Return [X, Y] of the center of cell containing provided text 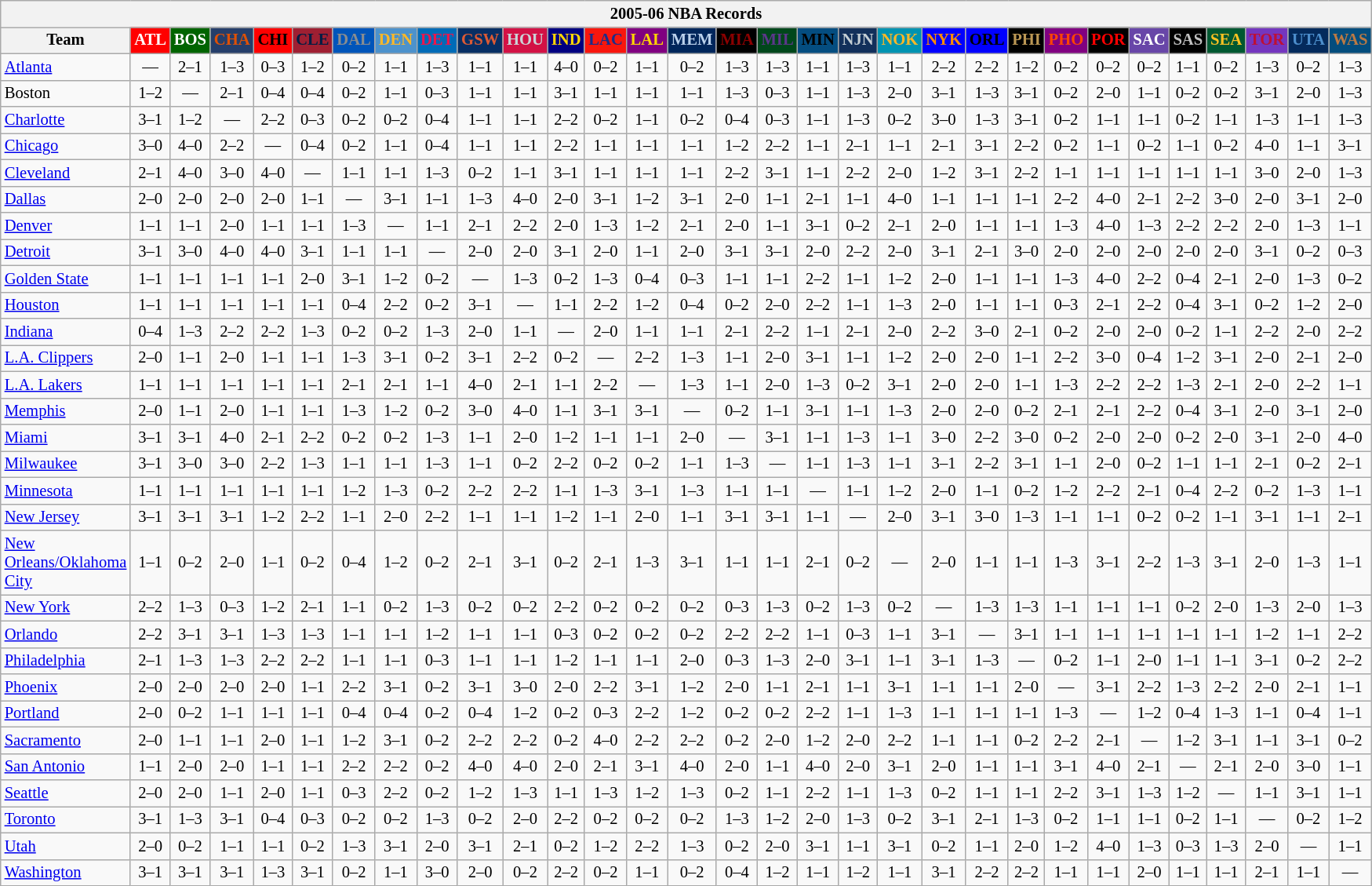
L.A. Lakers [66, 385]
Atlanta [66, 67]
Seattle [66, 793]
MIL [778, 40]
LAC [606, 40]
Indiana [66, 332]
Sacramento [66, 740]
NYK [944, 40]
DEN [395, 40]
DET [437, 40]
Miami [66, 437]
CHA [232, 40]
CHI [273, 40]
SAC [1148, 40]
Charlotte [66, 120]
Phoenix [66, 687]
NJN [858, 40]
Detroit [66, 252]
SEA [1226, 40]
2005-06 NBA Records [686, 13]
CLE [312, 40]
Toronto [66, 819]
Houston [66, 305]
Philadelphia [66, 661]
Boston [66, 93]
DAL [353, 40]
Utah [66, 846]
New York [66, 607]
GSW [480, 40]
Dallas [66, 199]
PHI [1026, 40]
ATL [151, 40]
TOR [1267, 40]
San Antonio [66, 767]
PHO [1066, 40]
NOK [901, 40]
HOU [526, 40]
Portland [66, 713]
L.A. Clippers [66, 358]
New Jersey [66, 517]
New Orleans/Oklahoma City [66, 563]
BOS [190, 40]
POR [1108, 40]
LAL [647, 40]
Memphis [66, 411]
IND [566, 40]
Chicago [66, 146]
Milwaukee [66, 464]
Minnesota [66, 490]
Denver [66, 225]
Team [66, 40]
ORL [987, 40]
SAS [1188, 40]
Orlando [66, 634]
Washington [66, 873]
MIN [818, 40]
MIA [737, 40]
MEM [692, 40]
WAS [1350, 40]
UTA [1308, 40]
Cleveland [66, 173]
Golden State [66, 279]
